Determine the [x, y] coordinate at the center of the cell enclosing the given text.  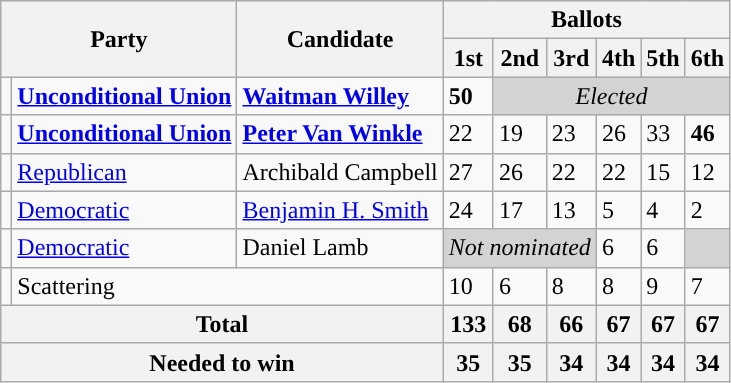
3rd [571, 58]
Waitman Willey [340, 96]
5 [618, 210]
Party [119, 39]
27 [468, 172]
13 [571, 210]
9 [663, 286]
Republican [124, 172]
Elected [611, 96]
Daniel Lamb [340, 248]
19 [520, 134]
10 [468, 286]
7 [707, 286]
33 [663, 134]
2nd [520, 58]
6th [707, 58]
Ballots [586, 20]
23 [571, 134]
Not nominated [520, 248]
66 [571, 324]
12 [707, 172]
17 [520, 210]
46 [707, 134]
15 [663, 172]
50 [468, 96]
Benjamin H. Smith [340, 210]
Peter Van Winkle [340, 134]
Scattering [228, 286]
4 [663, 210]
2 [707, 210]
Total [222, 324]
Needed to win [222, 362]
24 [468, 210]
Candidate [340, 39]
1st [468, 58]
Archibald Campbell [340, 172]
68 [520, 324]
4th [618, 58]
133 [468, 324]
5th [663, 58]
